From the cell containing the given text, extract its center point as [X, Y] coordinate. 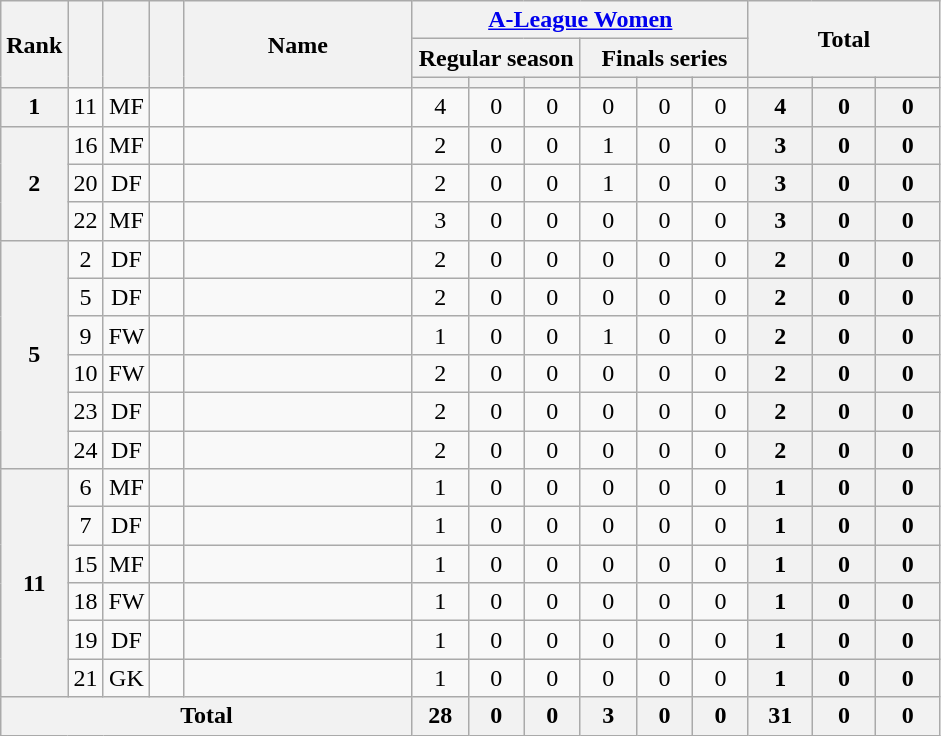
24 [86, 449]
GK [126, 678]
9 [86, 335]
20 [86, 183]
A-League Women [580, 20]
7 [86, 526]
23 [86, 411]
Regular season [496, 58]
31 [780, 716]
Rank [34, 44]
Name [298, 44]
15 [86, 564]
19 [86, 640]
28 [440, 716]
18 [86, 602]
16 [86, 145]
10 [86, 373]
22 [86, 221]
Finals series [664, 58]
21 [86, 678]
6 [86, 488]
